Provide the (x, y) coordinate of the cell's center where the given text is located.  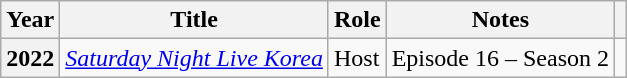
Saturday Night Live Korea (194, 58)
Notes (500, 20)
Episode 16 – Season 2 (500, 58)
Year (30, 20)
2022 (30, 58)
Title (194, 20)
Role (357, 20)
Host (357, 58)
